Find where the given text appears and provide that cell's center as [x, y] coordinate. 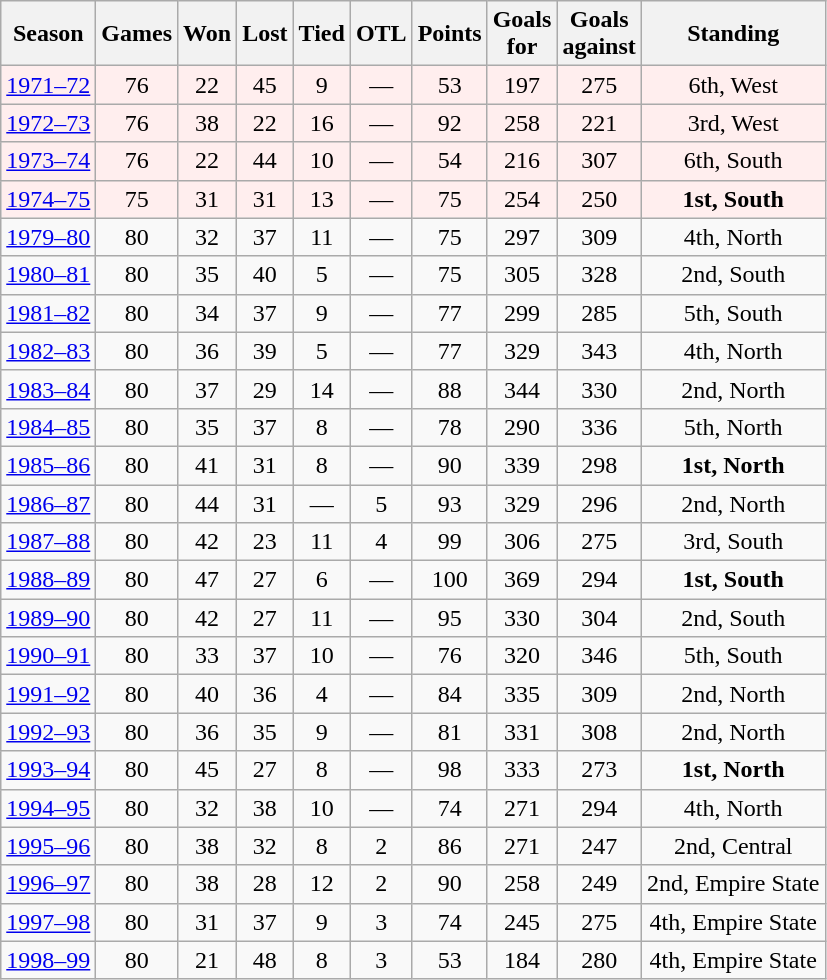
1972–73 [48, 123]
1991–92 [48, 694]
98 [450, 770]
16 [322, 123]
298 [599, 465]
54 [450, 161]
1981–82 [48, 313]
Standing [733, 34]
48 [265, 960]
1985–86 [48, 465]
216 [522, 161]
1979–80 [48, 237]
1987–88 [48, 542]
95 [450, 618]
33 [208, 656]
100 [450, 580]
2nd, Empire State [733, 884]
13 [322, 199]
81 [450, 732]
34 [208, 313]
1986–87 [48, 503]
250 [599, 199]
1995–96 [48, 846]
184 [522, 960]
308 [599, 732]
273 [599, 770]
84 [450, 694]
1980–81 [48, 275]
1988–89 [48, 580]
336 [599, 427]
1971–72 [48, 85]
1996–97 [48, 884]
249 [599, 884]
47 [208, 580]
245 [522, 922]
1974–75 [48, 199]
299 [522, 313]
331 [522, 732]
3rd, West [733, 123]
369 [522, 580]
6 [322, 580]
1983–84 [48, 389]
3rd, South [733, 542]
78 [450, 427]
1982–83 [48, 351]
1990–91 [48, 656]
6th, South [733, 161]
221 [599, 123]
29 [265, 389]
Won [208, 34]
285 [599, 313]
Goalsagainst [599, 34]
41 [208, 465]
6th, West [733, 85]
306 [522, 542]
346 [599, 656]
23 [265, 542]
247 [599, 846]
328 [599, 275]
88 [450, 389]
333 [522, 770]
1989–90 [48, 618]
1998–99 [48, 960]
Season [48, 34]
339 [522, 465]
5th, North [733, 427]
2nd, Central [733, 846]
335 [522, 694]
Points [450, 34]
1973–74 [48, 161]
92 [450, 123]
1994–95 [48, 808]
86 [450, 846]
28 [265, 884]
Games [137, 34]
297 [522, 237]
290 [522, 427]
Goalsfor [522, 34]
1997–98 [48, 922]
254 [522, 199]
197 [522, 85]
OTL [381, 34]
304 [599, 618]
14 [322, 389]
1984–85 [48, 427]
343 [599, 351]
296 [599, 503]
12 [322, 884]
99 [450, 542]
1993–94 [48, 770]
280 [599, 960]
307 [599, 161]
344 [522, 389]
320 [522, 656]
305 [522, 275]
21 [208, 960]
39 [265, 351]
Lost [265, 34]
93 [450, 503]
Tied [322, 34]
1992–93 [48, 732]
